For the text-containing cell, return its midpoint in (X, Y) coordinate format. 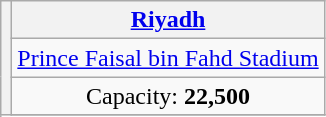
Capacity: 22,500 (168, 96)
Riyadh (168, 20)
Prince Faisal bin Fahd Stadium (168, 58)
